Determine the [x, y] coordinate at the center of the cell enclosing the given text.  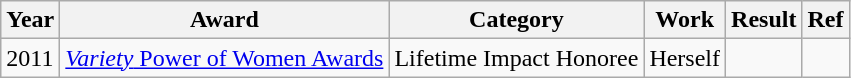
Year [30, 20]
Herself [685, 58]
Award [224, 20]
Ref [826, 20]
Work [685, 20]
Category [516, 20]
Result [764, 20]
Lifetime Impact Honoree [516, 58]
Variety Power of Women Awards [224, 58]
2011 [30, 58]
